Search for the cell housing the specified text and yield its [x, y] center coordinate. 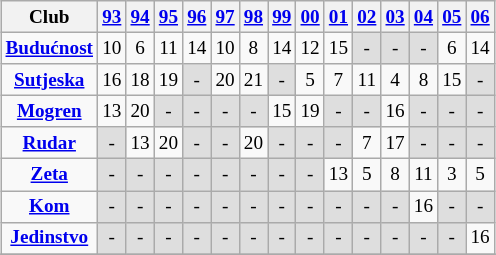
96 [197, 17]
98 [253, 17]
93 [112, 17]
04 [423, 17]
4 [395, 80]
Club [50, 17]
99 [282, 17]
06 [480, 17]
94 [140, 17]
12 [310, 48]
00 [310, 17]
03 [395, 17]
Rudar [50, 143]
Mogren [50, 111]
21 [253, 80]
18 [140, 80]
Budućnost [50, 48]
Sutjeska [50, 80]
Jedinstvo [50, 238]
02 [367, 17]
Zeta [50, 175]
05 [452, 17]
3 [452, 175]
Kom [50, 206]
97 [225, 17]
95 [168, 17]
17 [395, 143]
01 [338, 17]
